Search for the cell housing the specified text and yield its (x, y) center coordinate. 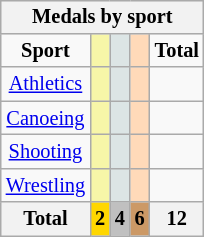
Sport (46, 51)
Canoeing (46, 118)
2 (100, 219)
12 (177, 219)
Shooting (46, 152)
6 (140, 219)
Wrestling (46, 185)
Medals by sport (102, 17)
4 (120, 219)
Athletics (46, 84)
